Capture the cell that displays the provided text and extract its (X, Y) central coordinate. 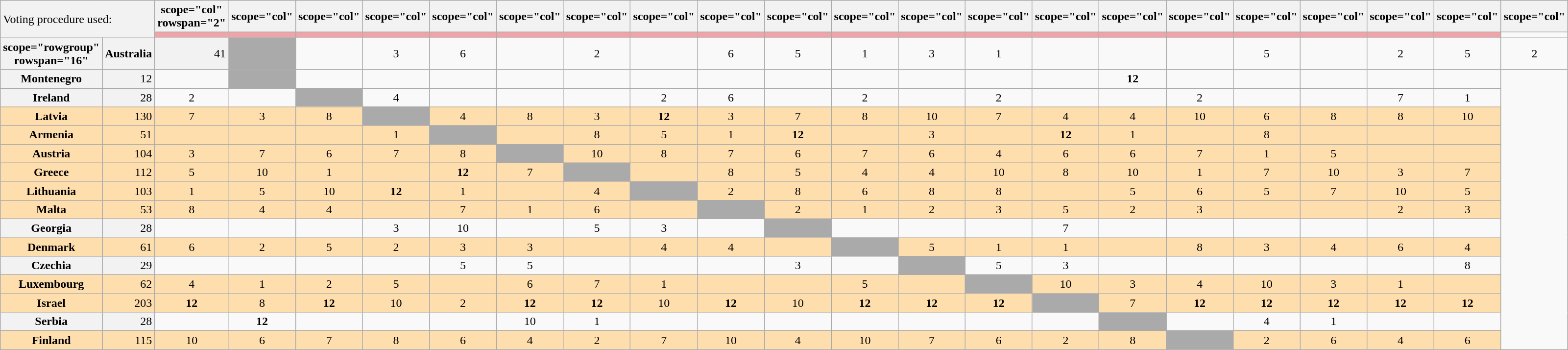
scope="rowgroup" rowspan="16" (51, 54)
Luxembourg (51, 284)
112 (128, 172)
41 (192, 54)
203 (128, 303)
Australia (128, 54)
130 (128, 116)
Serbia (51, 322)
Austria (51, 153)
Montenegro (51, 79)
Lithuania (51, 191)
Georgia (51, 228)
Denmark (51, 247)
Malta (51, 209)
Ireland (51, 98)
Armenia (51, 135)
Latvia (51, 116)
Czechia (51, 266)
115 (128, 340)
Voting procedure used: (77, 19)
Finland (51, 340)
51 (128, 135)
104 (128, 153)
53 (128, 209)
62 (128, 284)
Greece (51, 172)
Israel (51, 303)
61 (128, 247)
scope="col" rowspan="2" (192, 17)
103 (128, 191)
29 (128, 266)
